Scan for the cell matching the given text and deliver its (X, Y) coordinate at center. 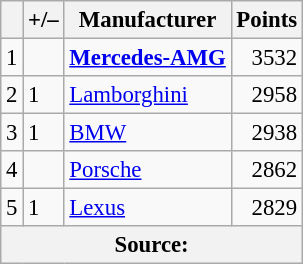
Porsche (148, 170)
2938 (266, 133)
5 (12, 208)
Mercedes-AMG (148, 58)
3532 (266, 58)
4 (12, 170)
2 (12, 95)
Lamborghini (148, 95)
+/– (44, 20)
2862 (266, 170)
Source: (152, 245)
Points (266, 20)
2958 (266, 95)
2829 (266, 208)
Manufacturer (148, 20)
BMW (148, 133)
Lexus (148, 208)
3 (12, 133)
